Capture the cell that displays the provided text and extract its [x, y] central coordinate. 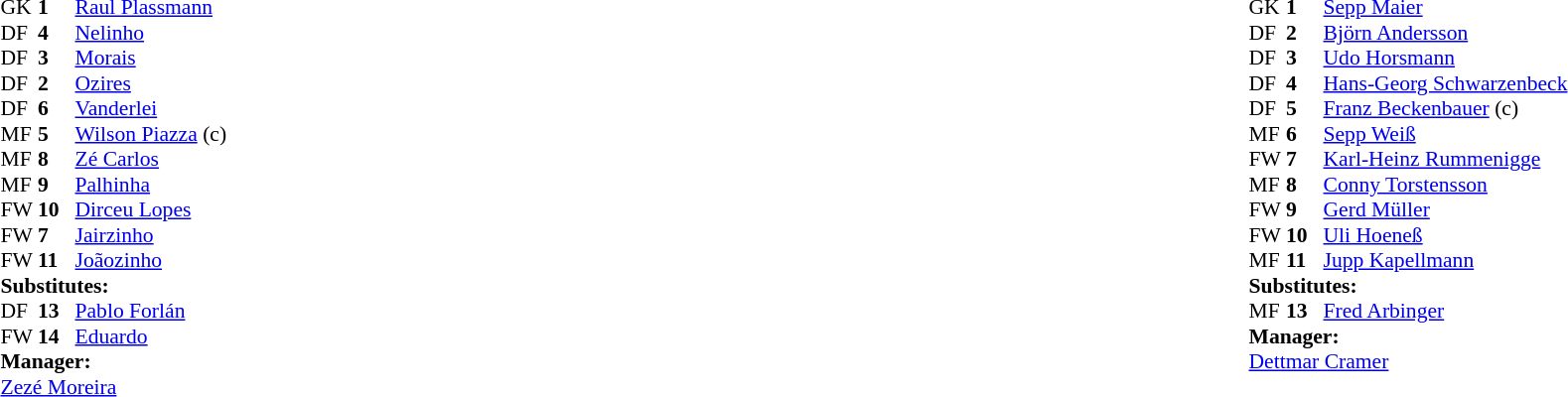
Uli Hoeneß [1446, 235]
Dirceu Lopes [151, 209]
Morais [151, 59]
Karl-Heinz Rummenigge [1446, 160]
Pablo Forlán [151, 311]
Jairzinho [151, 235]
Nelinho [151, 33]
Joãozinho [151, 261]
Dettmar Cramer [1408, 362]
Wilson Piazza (c) [151, 134]
Ozires [151, 83]
Gerd Müller [1446, 209]
Franz Beckenbauer (c) [1446, 108]
Sepp Weiß [1446, 134]
14 [57, 336]
Hans-Georg Schwarzenbeck [1446, 83]
Palhinha [151, 185]
Fred Arbinger [1446, 311]
Zé Carlos [151, 160]
Björn Andersson [1446, 33]
Vanderlei [151, 108]
Conny Torstensson [1446, 185]
Udo Horsmann [1446, 59]
Eduardo [151, 336]
Jupp Kapellmann [1446, 261]
